Find where the given text appears and provide that cell's center as (X, Y) coordinate. 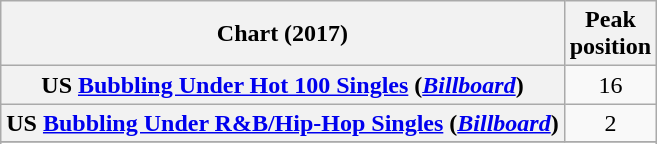
US Bubbling Under R&B/Hip-Hop Singles (Billboard) (282, 123)
Chart (2017) (282, 34)
US Bubbling Under Hot 100 Singles (Billboard) (282, 85)
2 (610, 123)
16 (610, 85)
Peakposition (610, 34)
